Pinpoint the cell where the given text exists, returning its [x, y] midpoint coordinate. 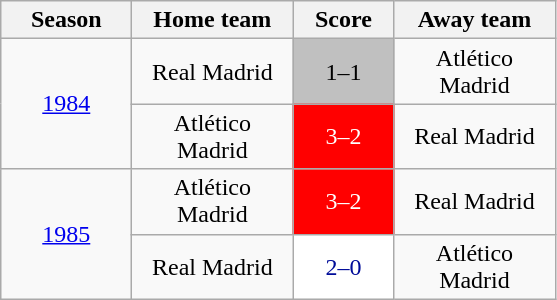
1985 [66, 234]
2–0 [344, 266]
Away team [474, 20]
Score [344, 20]
Home team [212, 20]
Season [66, 20]
1984 [66, 104]
1–1 [344, 72]
